From the cell containing the given text, extract its center point as [x, y] coordinate. 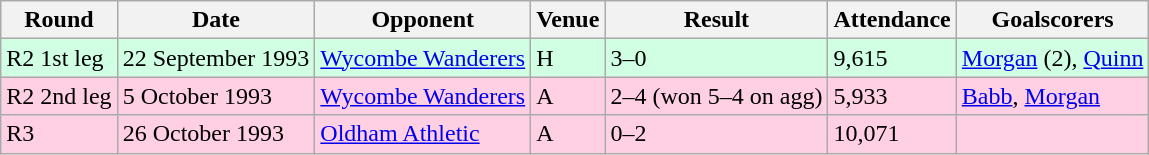
R2 2nd leg [59, 96]
9,615 [892, 58]
Babb, Morgan [1052, 96]
26 October 1993 [216, 134]
3–0 [716, 58]
H [568, 58]
Morgan (2), Quinn [1052, 58]
22 September 1993 [216, 58]
5,933 [892, 96]
R3 [59, 134]
2–4 (won 5–4 on agg) [716, 96]
Goalscorers [1052, 20]
Date [216, 20]
5 October 1993 [216, 96]
0–2 [716, 134]
Result [716, 20]
Round [59, 20]
Oldham Athletic [423, 134]
R2 1st leg [59, 58]
Venue [568, 20]
Opponent [423, 20]
Attendance [892, 20]
10,071 [892, 134]
